Search for the cell housing the specified text and yield its (x, y) center coordinate. 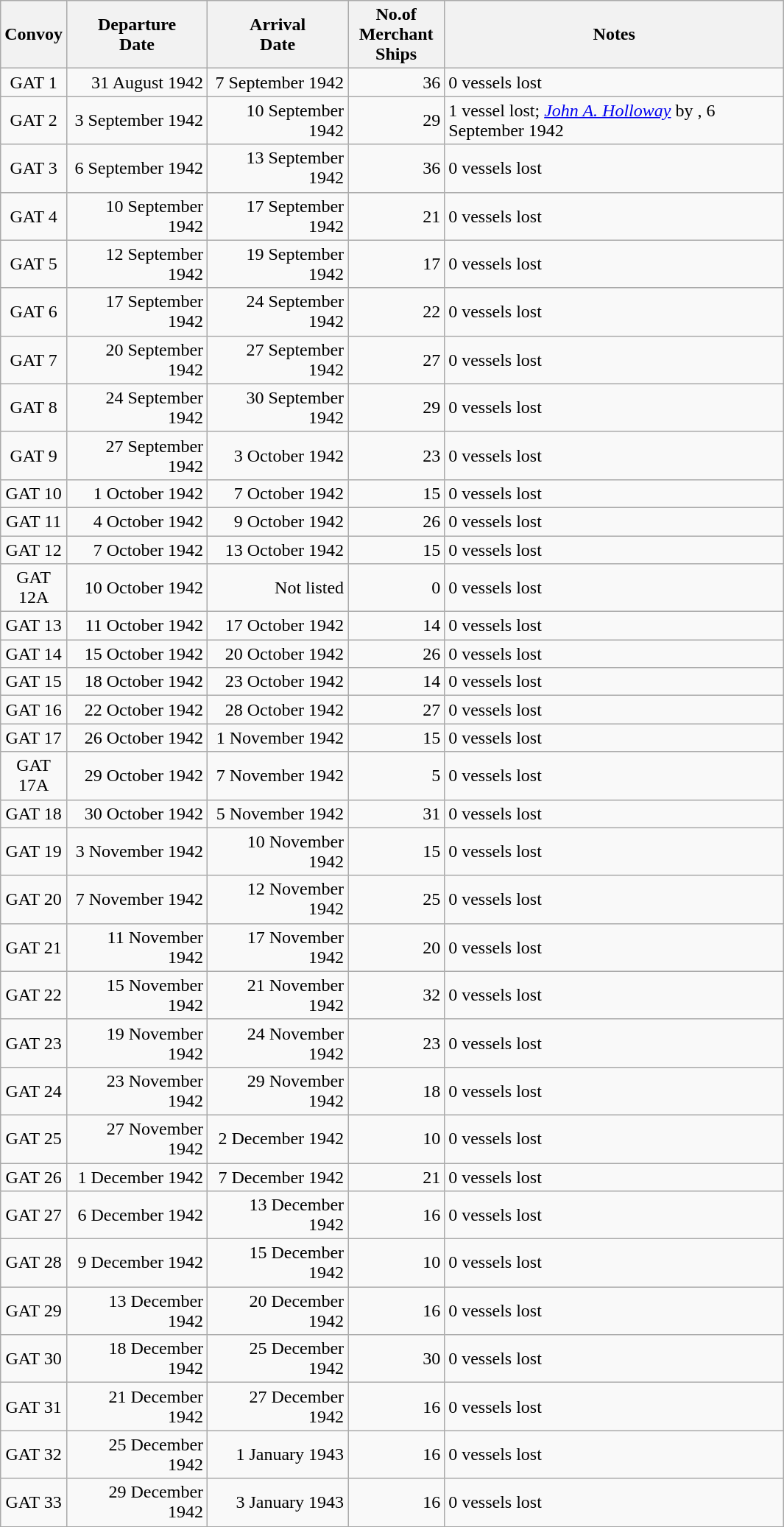
12 September 1942 (137, 264)
0 (396, 588)
GAT 26 (34, 1177)
29 October 1942 (137, 776)
GAT 25 (34, 1138)
30 September 1942 (278, 408)
17 November 1942 (278, 947)
26 October 1942 (137, 738)
GAT 5 (34, 264)
GAT 3 (34, 168)
15 November 1942 (137, 995)
3 October 1942 (278, 455)
27 November 1942 (137, 1138)
22 October 1942 (137, 710)
GAT 22 (34, 995)
GAT 1 (34, 82)
5 November 1942 (278, 814)
6 December 1942 (137, 1215)
GAT 28 (34, 1263)
GAT 17A (34, 776)
GAT 23 (34, 1043)
12 November 1942 (278, 900)
1 November 1942 (278, 738)
19 September 1942 (278, 264)
GAT 32 (34, 1455)
GAT 11 (34, 521)
GAT 33 (34, 1502)
30 October 1942 (137, 814)
31 (396, 814)
GAT 17 (34, 738)
17 (396, 264)
GAT 27 (34, 1215)
GAT 31 (34, 1406)
15 December 1942 (278, 1263)
30 (396, 1359)
27 December 1942 (278, 1406)
7 December 1942 (278, 1177)
21 December 1942 (137, 1406)
GAT 13 (34, 626)
GAT 15 (34, 682)
2 December 1942 (278, 1138)
20 October 1942 (278, 654)
GAT 12 (34, 550)
Notes (614, 35)
Not listed (278, 588)
11 October 1942 (137, 626)
31 August 1942 (137, 82)
Convoy (34, 35)
4 October 1942 (137, 521)
GAT 21 (34, 947)
ArrivalDate (278, 35)
GAT 16 (34, 710)
32 (396, 995)
20 (396, 947)
10 October 1942 (137, 588)
1 January 1943 (278, 1455)
3 January 1943 (278, 1502)
GAT 29 (34, 1311)
GAT 20 (34, 900)
6 September 1942 (137, 168)
18 December 1942 (137, 1359)
GAT 9 (34, 455)
GAT 18 (34, 814)
11 November 1942 (137, 947)
3 September 1942 (137, 121)
GAT 7 (34, 359)
28 October 1942 (278, 710)
GAT 12A (34, 588)
29 November 1942 (278, 1091)
20 December 1942 (278, 1311)
1 vessel lost; John A. Holloway by , 6 September 1942 (614, 121)
5 (396, 776)
21 November 1942 (278, 995)
18 October 1942 (137, 682)
3 November 1942 (137, 851)
GAT 19 (34, 851)
17 October 1942 (278, 626)
No.of Merchant Ships (396, 35)
19 November 1942 (137, 1043)
20 September 1942 (137, 359)
23 October 1942 (278, 682)
29 December 1942 (137, 1502)
1 December 1942 (137, 1177)
GAT 8 (34, 408)
10 November 1942 (278, 851)
25 (396, 900)
GAT 6 (34, 312)
15 October 1942 (137, 654)
23 November 1942 (137, 1091)
GAT 30 (34, 1359)
GAT 4 (34, 216)
7 September 1942 (278, 82)
13 September 1942 (278, 168)
18 (396, 1091)
22 (396, 312)
9 October 1942 (278, 521)
GAT 10 (34, 493)
GAT 24 (34, 1091)
24 November 1942 (278, 1043)
GAT 14 (34, 654)
DepartureDate (137, 35)
GAT 2 (34, 121)
9 December 1942 (137, 1263)
1 October 1942 (137, 493)
13 October 1942 (278, 550)
